Return [X, Y] of the center of cell containing provided text 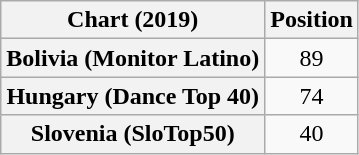
89 [312, 58]
Hungary (Dance Top 40) [133, 96]
74 [312, 96]
Position [312, 20]
Chart (2019) [133, 20]
40 [312, 134]
Slovenia (SloTop50) [133, 134]
Bolivia (Monitor Latino) [133, 58]
